Find where the given text appears and provide that cell's center as [X, Y] coordinate. 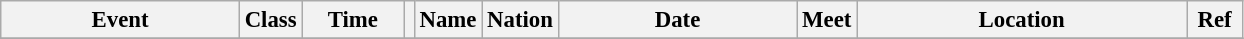
Meet [827, 20]
Ref [1214, 20]
Event [120, 20]
Date [678, 20]
Class [270, 20]
Nation [520, 20]
Time [353, 20]
Location [1022, 20]
Name [448, 20]
